Extract the [X, Y] coordinate from the center of the cell holding the provided text.  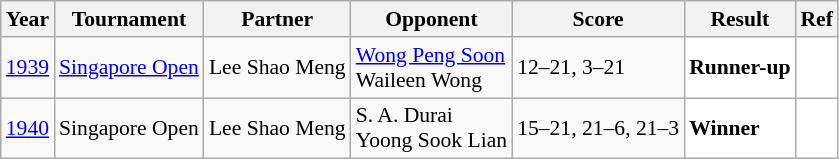
15–21, 21–6, 21–3 [598, 128]
S. A. Durai Yoong Sook Lian [432, 128]
1940 [28, 128]
Opponent [432, 19]
Winner [740, 128]
Ref [816, 19]
Score [598, 19]
Year [28, 19]
Result [740, 19]
Wong Peng Soon Waileen Wong [432, 68]
Tournament [129, 19]
Partner [278, 19]
Runner-up [740, 68]
1939 [28, 68]
12–21, 3–21 [598, 68]
